Output the [X, Y] coordinate of the center of the cell containing the given text.  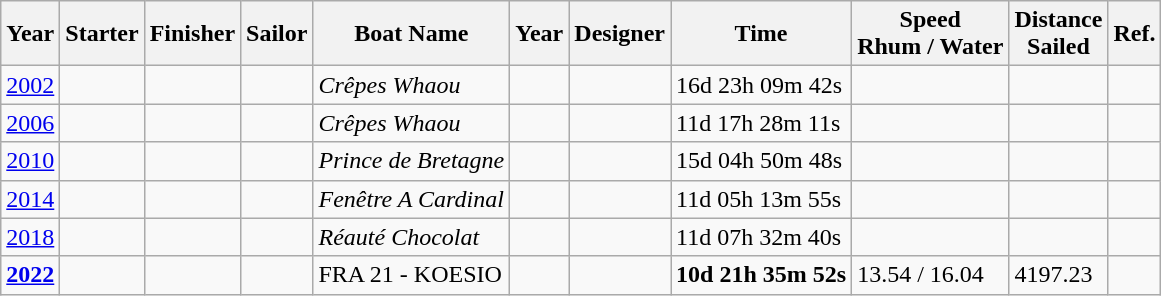
2022 [30, 275]
Starter [102, 34]
10d 21h 35m 52s [760, 275]
Fenêtre A Cardinal [412, 199]
2014 [30, 199]
Designer [620, 34]
16d 23h 09m 42s [760, 85]
Distance Sailed [1058, 34]
Speed Rhum / Water [930, 34]
Réauté Chocolat [412, 237]
Boat Name [412, 34]
Finisher [192, 34]
4197.23 [1058, 275]
2002 [30, 85]
Time [760, 34]
15d 04h 50m 48s [760, 161]
FRA 21 - KOESIO [412, 275]
11d 05h 13m 55s [760, 199]
Sailor [277, 34]
Prince de Bretagne [412, 161]
2010 [30, 161]
11d 17h 28m 11s [760, 123]
11d 07h 32m 40s [760, 237]
13.54 / 16.04 [930, 275]
Ref. [1134, 34]
2006 [30, 123]
2018 [30, 237]
